Locate the cell with the specified text and output its (x, y) center coordinate. 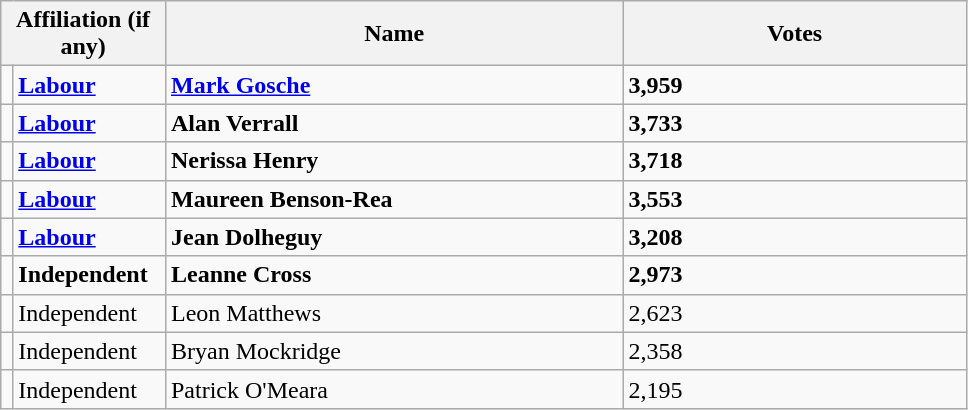
3,208 (794, 237)
Alan Verrall (394, 123)
Jean Dolheguy (394, 237)
Nerissa Henry (394, 161)
Mark Gosche (394, 85)
Affiliation (if any) (84, 34)
Patrick O'Meara (394, 389)
2,623 (794, 313)
Name (394, 34)
2,358 (794, 351)
2,195 (794, 389)
Maureen Benson-Rea (394, 199)
3,553 (794, 199)
2,973 (794, 275)
Votes (794, 34)
3,718 (794, 161)
3,733 (794, 123)
Leon Matthews (394, 313)
Leanne Cross (394, 275)
Bryan Mockridge (394, 351)
3,959 (794, 85)
